Find where the given text appears and provide that cell's center as [x, y] coordinate. 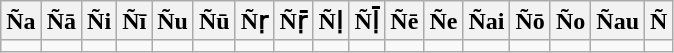
Ñḷ [331, 21]
Ñ [659, 21]
Ñau [618, 21]
Ñḹ [367, 21]
Ñī [134, 21]
Ñā [61, 21]
Ñō [530, 21]
Ñṛ [254, 21]
Ñē [404, 21]
Ña [21, 21]
Ño [570, 21]
Ñi [100, 21]
Ñe [444, 21]
Ñū [214, 21]
Ñai [486, 21]
Ñṝ [294, 21]
Ñu [173, 21]
